Extract the [x, y] coordinate from the center of the cell holding the provided text.  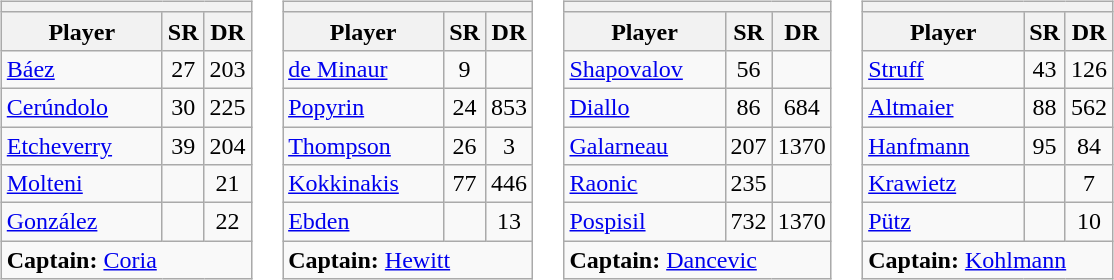
24 [465, 107]
225 [228, 107]
Captain: Hewitt [408, 260]
de Minaur [364, 69]
Struff [944, 69]
56 [748, 69]
13 [508, 222]
126 [1088, 69]
22 [228, 222]
203 [228, 69]
43 [1045, 69]
77 [465, 184]
Krawietz [944, 184]
Captain: Dancevic [698, 260]
853 [508, 107]
446 [508, 184]
Captain: Coria [126, 260]
González [82, 222]
Pospisil [644, 222]
562 [1088, 107]
235 [748, 184]
Etcheverry [82, 145]
Diallo [644, 107]
Báez [82, 69]
84 [1088, 145]
Kokkinakis [364, 184]
207 [748, 145]
Popyrin [364, 107]
26 [465, 145]
Ebden [364, 222]
204 [228, 145]
Shapovalov [644, 69]
21 [228, 184]
Galarneau [644, 145]
Hanfmann [944, 145]
88 [1045, 107]
27 [183, 69]
30 [183, 107]
7 [1088, 184]
39 [183, 145]
Molteni [82, 184]
10 [1088, 222]
Raonic [644, 184]
95 [1045, 145]
Altmaier [944, 107]
9 [465, 69]
732 [748, 222]
Captain: Kohlmann [988, 260]
684 [802, 107]
86 [748, 107]
Thompson [364, 145]
Cerúndolo [82, 107]
Pütz [944, 222]
3 [508, 145]
